Search for the cell housing the specified text and yield its [X, Y] center coordinate. 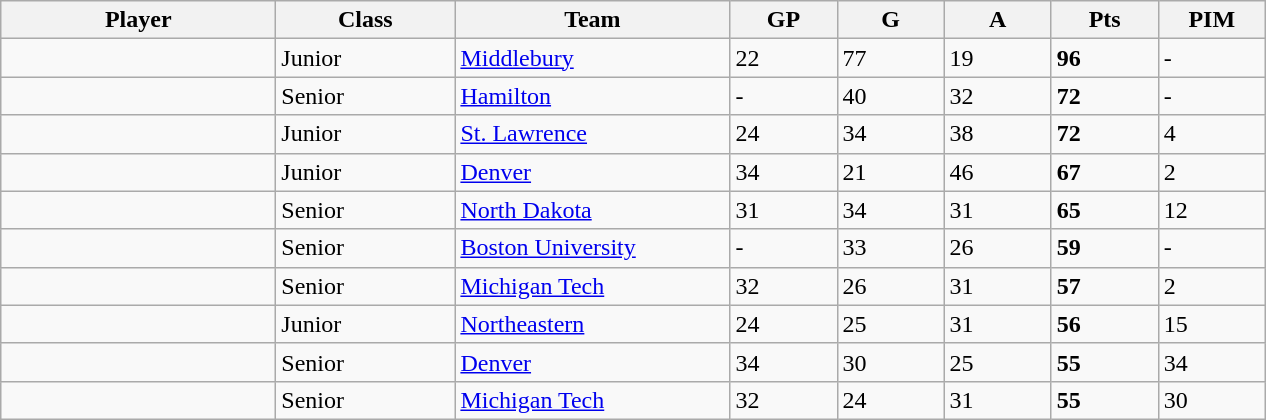
PIM [1212, 20]
33 [890, 248]
Northeastern [592, 324]
North Dakota [592, 210]
40 [890, 96]
57 [1104, 286]
A [998, 20]
12 [1212, 210]
Class [366, 20]
77 [890, 58]
67 [1104, 172]
Middlebury [592, 58]
Player [138, 20]
Hamilton [592, 96]
Team [592, 20]
St. Lawrence [592, 134]
15 [1212, 324]
56 [1104, 324]
Pts [1104, 20]
59 [1104, 248]
GP [784, 20]
65 [1104, 210]
38 [998, 134]
4 [1212, 134]
21 [890, 172]
19 [998, 58]
46 [998, 172]
G [890, 20]
22 [784, 58]
Boston University [592, 248]
96 [1104, 58]
